Search for the cell housing the specified text and yield its (x, y) center coordinate. 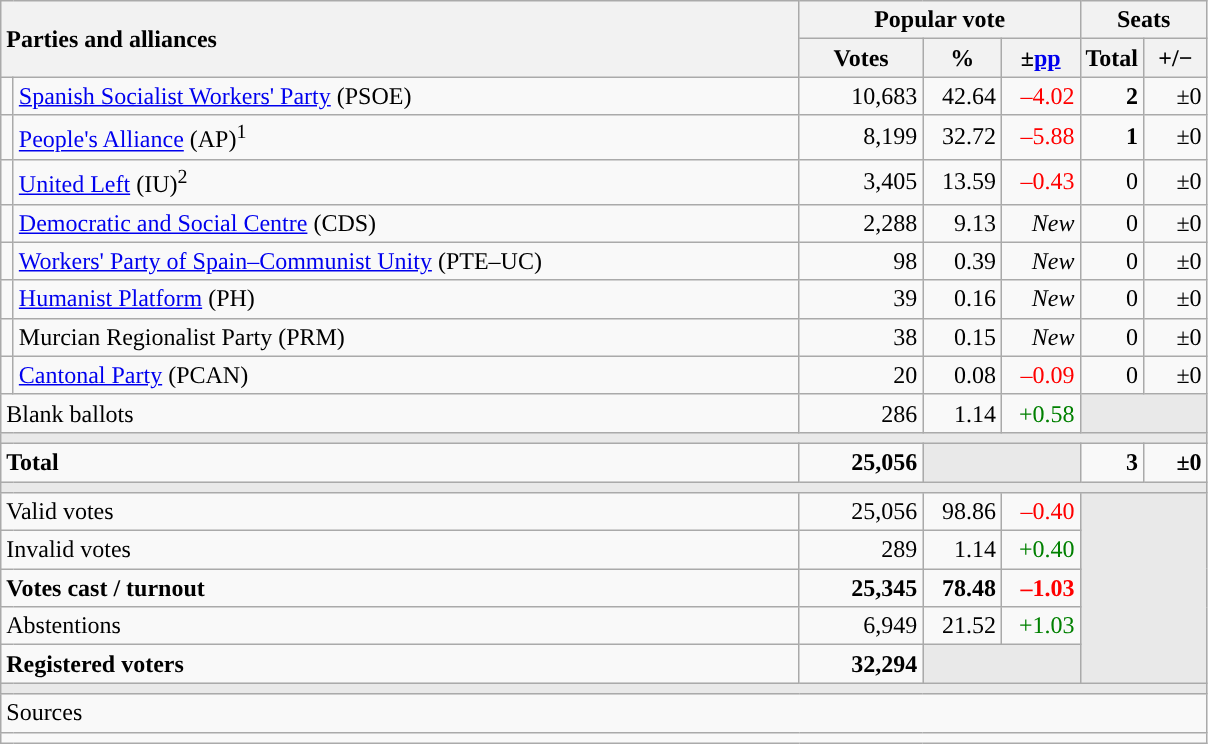
–0.40 (1040, 512)
38 (861, 337)
Registered voters (400, 664)
289 (861, 550)
0.15 (962, 337)
Valid votes (400, 512)
% (962, 58)
United Left (IU)2 (406, 182)
Invalid votes (400, 550)
+0.40 (1040, 550)
98.86 (962, 512)
–0.09 (1040, 375)
1 (1112, 138)
0.16 (962, 299)
–0.43 (1040, 182)
21.52 (962, 626)
Popular vote (940, 20)
+0.58 (1040, 413)
Sources (604, 713)
286 (861, 413)
0.39 (962, 261)
Votes cast / turnout (400, 588)
8,199 (861, 138)
–5.88 (1040, 138)
25,345 (861, 588)
Workers' Party of Spain–Communist Unity (PTE–UC) (406, 261)
3,405 (861, 182)
Abstentions (400, 626)
Votes (861, 58)
42.64 (962, 96)
32.72 (962, 138)
98 (861, 261)
+/− (1176, 58)
0.08 (962, 375)
Spanish Socialist Workers' Party (PSOE) (406, 96)
3 (1112, 462)
78.48 (962, 588)
2,288 (861, 223)
13.59 (962, 182)
2 (1112, 96)
9.13 (962, 223)
Humanist Platform (PH) (406, 299)
Seats (1144, 20)
Parties and alliances (400, 39)
Murcian Regionalist Party (PRM) (406, 337)
People's Alliance (AP)1 (406, 138)
±pp (1040, 58)
Blank ballots (400, 413)
39 (861, 299)
–4.02 (1040, 96)
–1.03 (1040, 588)
32,294 (861, 664)
Democratic and Social Centre (CDS) (406, 223)
10,683 (861, 96)
Cantonal Party (PCAN) (406, 375)
6,949 (861, 626)
20 (861, 375)
+1.03 (1040, 626)
